Return [x, y] of the center of cell containing provided text 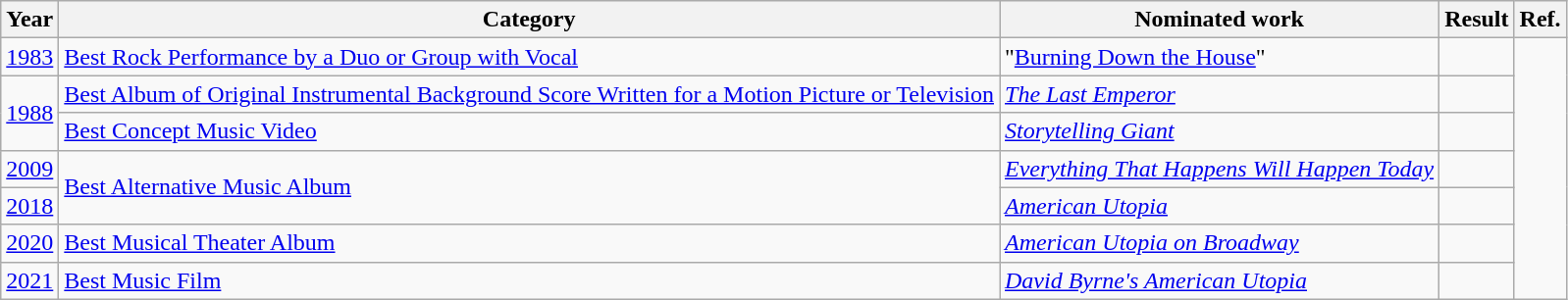
"Burning Down the House" [1219, 57]
2018 [29, 206]
Best Concept Music Video [530, 131]
2020 [29, 243]
David Byrne's American Utopia [1219, 280]
Result [1477, 20]
Storytelling Giant [1219, 131]
Nominated work [1219, 20]
Ref. [1541, 20]
2009 [29, 169]
American Utopia [1219, 206]
2021 [29, 280]
1983 [29, 57]
Year [29, 20]
Everything That Happens Will Happen Today [1219, 169]
Category [530, 20]
1988 [29, 113]
The Last Emperor [1219, 94]
American Utopia on Broadway [1219, 243]
Best Music Film [530, 280]
Best Album of Original Instrumental Background Score Written for a Motion Picture or Television [530, 94]
Best Alternative Music Album [530, 187]
Best Musical Theater Album [530, 243]
Best Rock Performance by a Duo or Group with Vocal [530, 57]
